Detect which cell encompasses the target text, then output its [X, Y] center coordinate. 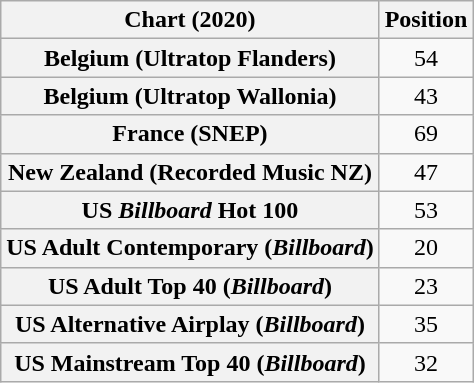
US Billboard Hot 100 [190, 210]
Chart (2020) [190, 20]
32 [426, 362]
US Alternative Airplay (Billboard) [190, 324]
Belgium (Ultratop Flanders) [190, 58]
Position [426, 20]
New Zealand (Recorded Music NZ) [190, 172]
43 [426, 96]
Belgium (Ultratop Wallonia) [190, 96]
France (SNEP) [190, 134]
20 [426, 248]
35 [426, 324]
US Adult Contemporary (Billboard) [190, 248]
47 [426, 172]
54 [426, 58]
53 [426, 210]
69 [426, 134]
23 [426, 286]
US Mainstream Top 40 (Billboard) [190, 362]
US Adult Top 40 (Billboard) [190, 286]
